Determine the [X, Y] coordinate at the center of the cell enclosing the given text.  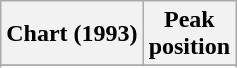
Peakposition [189, 34]
Chart (1993) [72, 34]
